Capture the cell that displays the provided text and extract its [X, Y] central coordinate. 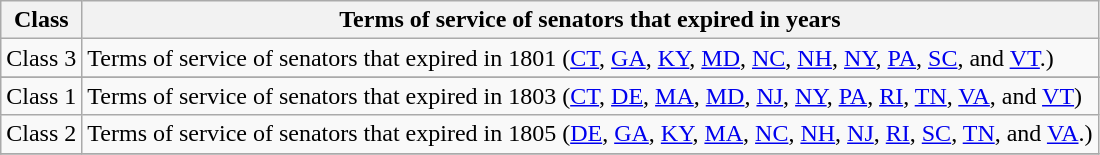
Class [42, 20]
Class 2 [42, 134]
Terms of service of senators that expired in years [590, 20]
Terms of service of senators that expired in 1805 (DE, GA, KY, MA, NC, NH, NJ, RI, SC, TN, and VA.) [590, 134]
Class 3 [42, 58]
Terms of service of senators that expired in 1803 (CT, DE, MA, MD, NJ, NY, PA, RI, TN, VA, and VT) [590, 96]
Class 1 [42, 96]
Terms of service of senators that expired in 1801 (CT, GA, KY, MD, NC, NH, NY, PA, SC, and VT.) [590, 58]
